Return (X, Y) of the center of cell containing provided text 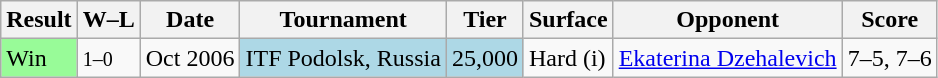
25,000 (484, 58)
Oct 2006 (190, 58)
Opponent (728, 20)
Date (190, 20)
Tournament (343, 20)
Win (39, 58)
Score (890, 20)
ITF Podolsk, Russia (343, 58)
Ekaterina Dzehalevich (728, 58)
Tier (484, 20)
Hard (i) (568, 58)
W–L (108, 20)
Surface (568, 20)
Result (39, 20)
1–0 (108, 58)
7–5, 7–6 (890, 58)
